Search for the cell housing the specified text and yield its [x, y] center coordinate. 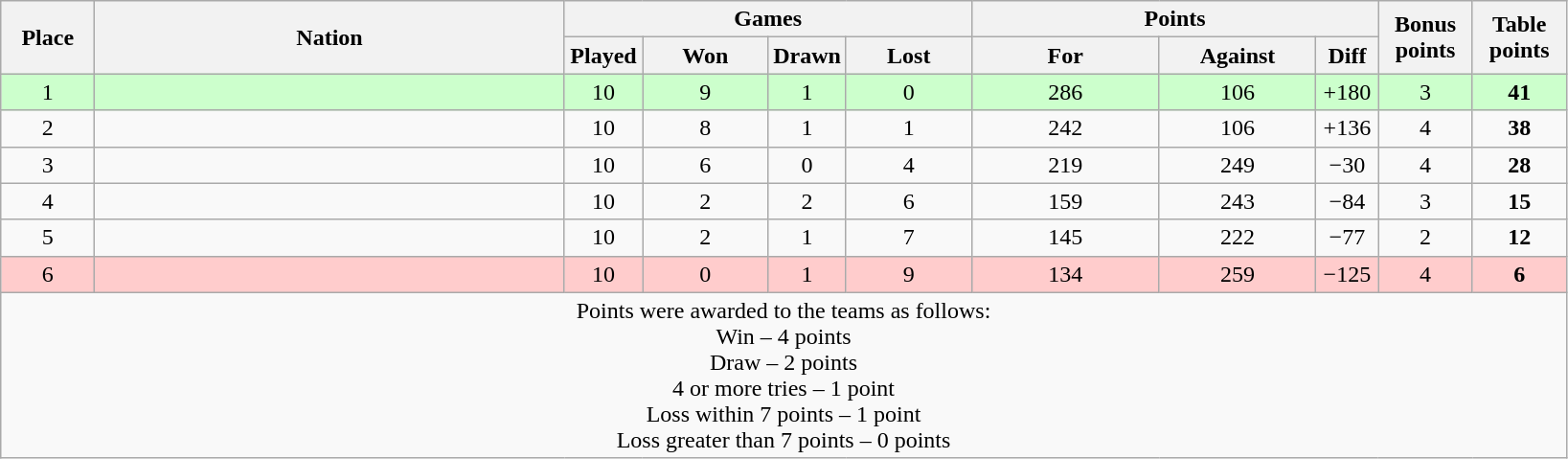
+136 [1347, 128]
−77 [1347, 238]
134 [1065, 274]
286 [1065, 92]
Points [1174, 19]
Tablepoints [1519, 37]
Place [48, 37]
−84 [1347, 201]
Nation [330, 37]
For [1065, 56]
Played [603, 56]
7 [908, 238]
Lost [908, 56]
−125 [1347, 274]
Diff [1347, 56]
242 [1065, 128]
Against [1238, 56]
41 [1519, 92]
159 [1065, 201]
Games [768, 19]
Bonuspoints [1425, 37]
222 [1238, 238]
145 [1065, 238]
38 [1519, 128]
5 [48, 238]
243 [1238, 201]
259 [1238, 274]
+180 [1347, 92]
15 [1519, 201]
Drawn [807, 56]
Won [705, 56]
8 [705, 128]
28 [1519, 165]
−30 [1347, 165]
12 [1519, 238]
249 [1238, 165]
219 [1065, 165]
